Return (x, y) of the center of cell containing provided text 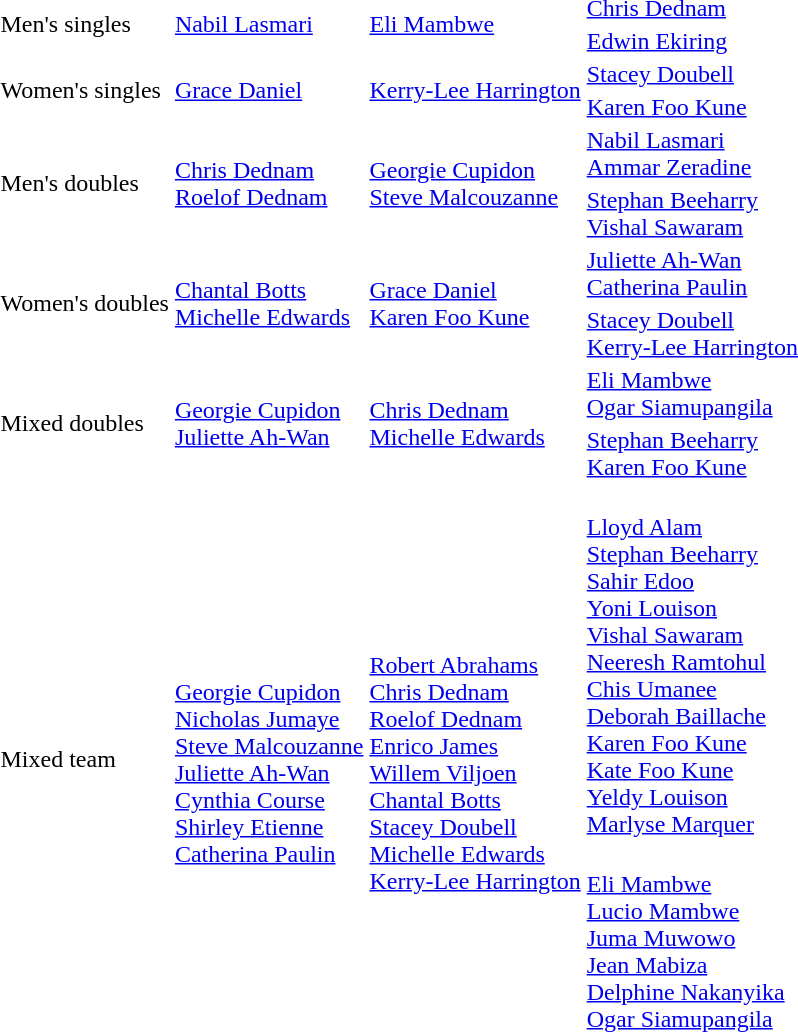
Georgie Cupidon Juliette Ah-Wan (269, 424)
Chris Dednam Roelof Dednam (269, 184)
Kerry-Lee Harrington (475, 90)
Grace Daniel (269, 90)
Chantal Botts Michelle Edwards (269, 304)
Georgie Cupidon Steve Malcouzanne (475, 184)
Grace Daniel Karen Foo Kune (475, 304)
Chris Dednam Michelle Edwards (475, 424)
